Return the (x, y) coordinate for the center point of the cell that contains the specified text.  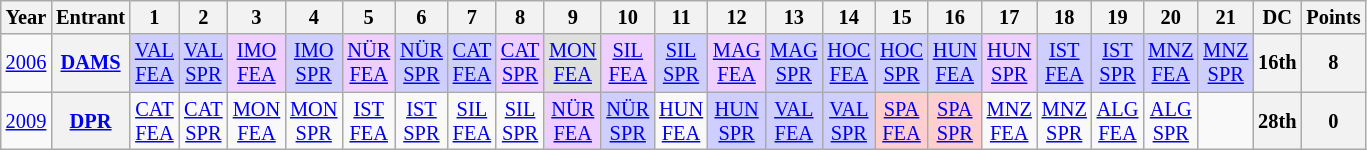
9 (572, 17)
1 (154, 17)
5 (368, 17)
13 (794, 17)
SPASPR (955, 121)
Entrant (90, 17)
19 (1118, 17)
4 (314, 17)
12 (736, 17)
DAMS (90, 63)
18 (1064, 17)
7 (472, 17)
ALGFEA (1118, 121)
DC (1277, 17)
21 (1226, 17)
Points (1333, 17)
MAGSPR (794, 63)
SPAFEA (902, 121)
HOCFEA (848, 63)
2 (204, 17)
10 (628, 17)
ALGSPR (1170, 121)
0 (1333, 121)
16th (1277, 63)
15 (902, 17)
MAGFEA (736, 63)
Year (26, 17)
16 (955, 17)
IMOSPR (314, 63)
3 (256, 17)
20 (1170, 17)
6 (422, 17)
17 (1010, 17)
IMOFEA (256, 63)
DPR (90, 121)
HOCSPR (902, 63)
2006 (26, 63)
28th (1277, 121)
MONSPR (314, 121)
2009 (26, 121)
14 (848, 17)
11 (681, 17)
